Return [x, y] of the center of cell containing provided text 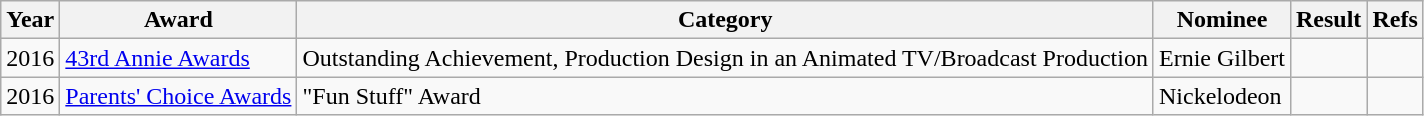
Refs [1395, 20]
"Fun Stuff" Award [725, 96]
Nickelodeon [1222, 96]
Outstanding Achievement, Production Design in an Animated TV/Broadcast Production [725, 58]
Award [178, 20]
Parents' Choice Awards [178, 96]
43rd Annie Awards [178, 58]
Nominee [1222, 20]
Result [1328, 20]
Ernie Gilbert [1222, 58]
Category [725, 20]
Year [30, 20]
